Capture the cell that displays the provided text and extract its [X, Y] central coordinate. 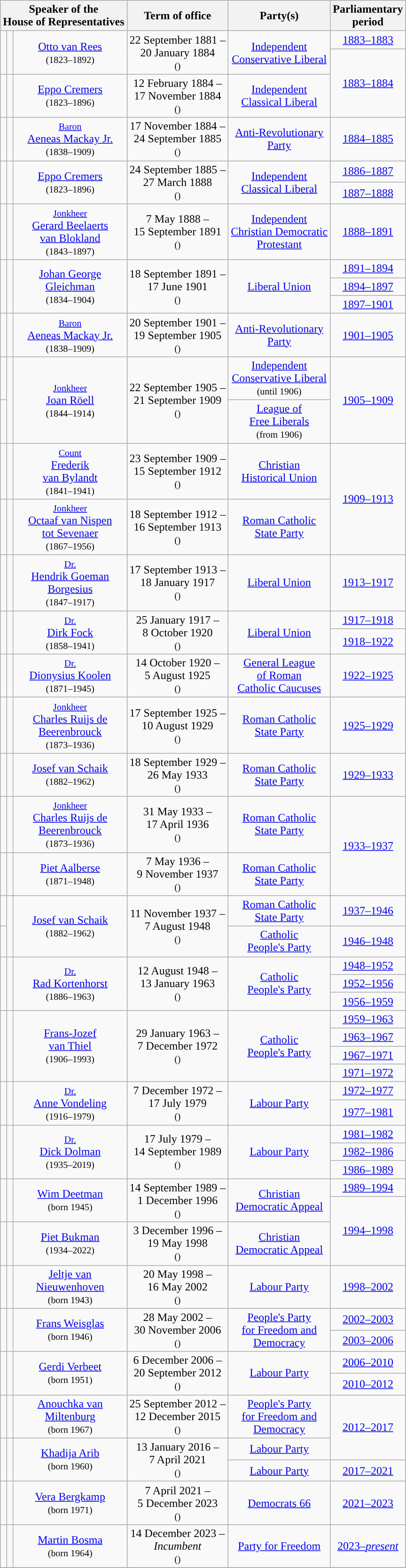
1888–1891 [368, 232]
1948–1952 [368, 966]
2012–2017 [368, 1427]
1929–1933 [368, 775]
1918–1922 [368, 641]
Count Frederik van Bylandt (1841–1941) [70, 471]
Johan George Gleichman (1834–1904) [70, 286]
20 September 1901 – 19 September 1905 () [178, 335]
7 May 1888 – 15 September 1891 () [178, 232]
Piet Aalberse (1871–1948) [70, 874]
7 April 2021 – 5 December 2023 () [178, 1503]
Dr. Dirk Fock (1858–1941) [70, 633]
7 December 1972 – 17 July 1979 () [178, 1104]
Anouchka van Miltenburg (born 1967) [70, 1416]
2023–present [368, 1546]
18 September 1891 – 17 June 1901 () [178, 286]
Dr. Dionysius Koolen (1871–1945) [70, 676]
1925–1929 [368, 725]
1883–1883 [368, 40]
1994–1998 [368, 1231]
Independent Conservative Liberal (until 1906) [279, 378]
31 May 1933 – 17 April 1936 () [178, 825]
Party for Freedom [279, 1546]
Wim Deetman (born 1945) [70, 1200]
1952–1956 [368, 983]
22 September 1881 – 20 January 1884 () [178, 53]
1956–1959 [368, 1001]
Parliamentary period [368, 16]
14 December 2023 – Incumbent () [178, 1546]
2010–2012 [368, 1384]
General League of Roman Catholic Caucuses [279, 676]
17 September 1925 – 10 August 1929 () [178, 725]
1884–1885 [368, 139]
17 September 1913 – 18 January 1917 () [178, 583]
Jonkheer Octaaf van Nispen tot Sevenaer (1867–1956) [70, 527]
1901–1905 [368, 335]
1909–1913 [368, 499]
1917–1918 [368, 620]
23 September 1909 – 15 September 1912 () [178, 471]
14 September 1989 – 1 December 1996 () [178, 1200]
Jonkheer Gerard Beelaerts van Blokland (1843–1897) [70, 232]
Christian Historical Union [279, 471]
22 September 1905 – 21 September 1909 () [178, 400]
1998–2002 [368, 1287]
1989–1994 [368, 1188]
2017–2021 [368, 1470]
Speaker of the House of Representatives [64, 16]
Gerdi Verbeet (born 1951) [70, 1373]
24 September 1885 – 27 March 1888 () [178, 182]
1971–1972 [368, 1073]
Jeltje van Nieuwenhoven (born 1943) [70, 1287]
18 September 1912 – 16 September 1913 () [178, 527]
1986–1989 [368, 1170]
1982–1986 [368, 1152]
1891–1894 [368, 269]
1959–1963 [368, 1019]
Frans-Jozef van Thiel (1906–1993) [70, 1046]
Martin Bosma (born 1964) [70, 1546]
1963–1967 [368, 1037]
1886–1887 [368, 171]
Jonkheer Joan Röell (1844–1914) [70, 400]
3 December 1996 – 19 May 1998 () [178, 1244]
1913–1917 [368, 583]
12 February 1884 – 17 November 1884 () [178, 96]
17 July 1979 – 14 September 1989 () [178, 1152]
7 May 1936 – 9 November 1937 () [178, 874]
Dr. Rad Kortenhorst (1886–1963) [70, 983]
1883–1884 [368, 83]
2006–2010 [368, 1362]
Vera Bergkamp (born 1971) [70, 1503]
29 January 1963 – 7 December 1972 () [178, 1046]
1894–1897 [368, 286]
12 August 1948 – 13 January 1963 () [178, 983]
25 January 1917 – 8 October 1920 () [178, 633]
Dr. Anne Vondeling (1916–1979) [70, 1104]
1897–1901 [368, 304]
League of Free Liberals (from 1906) [279, 421]
Dr. Hendrik Goeman Borgesius (1847–1917) [70, 583]
25 September 2012 – 12 December 2015 () [178, 1416]
13 January 2016 – 7 April 2021 () [178, 1460]
2021–2023 [368, 1503]
Democrats 66 [279, 1503]
28 May 2002 – 30 November 2006 () [178, 1330]
6 December 2006 – 20 September 2012 () [178, 1373]
1922–1925 [368, 676]
Independent Conservative Liberal [279, 53]
Dr. Dick Dolman (1935–2019) [70, 1152]
11 November 1937 – 7 August 1948 () [178, 926]
2003–2006 [368, 1341]
Frans Weisglas (born 1946) [70, 1330]
Khadija Arib (born 1960) [70, 1460]
1933–1937 [368, 846]
18 September 1929 – 26 May 1933 () [178, 775]
20 May 1998 – 16 May 2002 () [178, 1287]
1937–1946 [368, 911]
2002–2003 [368, 1319]
Independent Christian Democratic Protestant [279, 232]
Piet Bukman (1934–2022) [70, 1244]
Term of office [178, 16]
1946–1948 [368, 941]
Party(s) [279, 16]
1887–1888 [368, 193]
1977–1981 [368, 1112]
Otto van Rees (1823–1892) [70, 53]
1972–1977 [368, 1091]
1967–1971 [368, 1055]
1905–1909 [368, 400]
14 October 1920 – 5 August 1925 () [178, 676]
1981–1982 [368, 1134]
17 November 1884 – 24 September 1885 () [178, 139]
